Pinpoint the cell where the given text exists, returning its (x, y) midpoint coordinate. 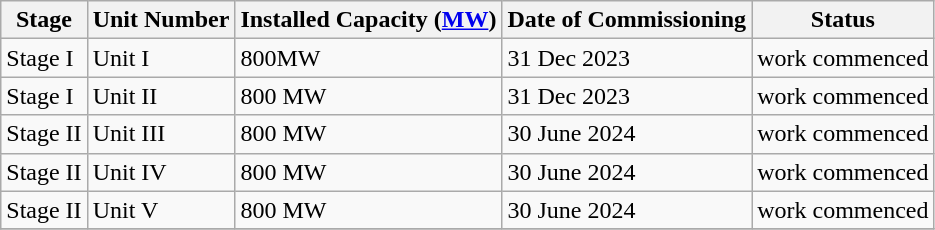
Unit V (161, 210)
Unit I (161, 58)
Status (843, 20)
Unit III (161, 134)
Unit Number (161, 20)
Unit II (161, 96)
Date of Commissioning (627, 20)
Unit IV (161, 172)
Stage (44, 20)
Installed Capacity (MW) (368, 20)
800MW (368, 58)
